Extract the (X, Y) coordinate from the center of the cell holding the provided text.  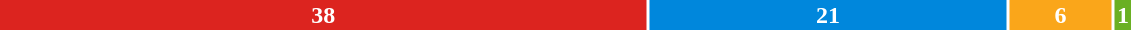
21 (828, 15)
38 (323, 15)
6 (1061, 15)
